Extract the [x, y] coordinate from the center of the cell holding the provided text.  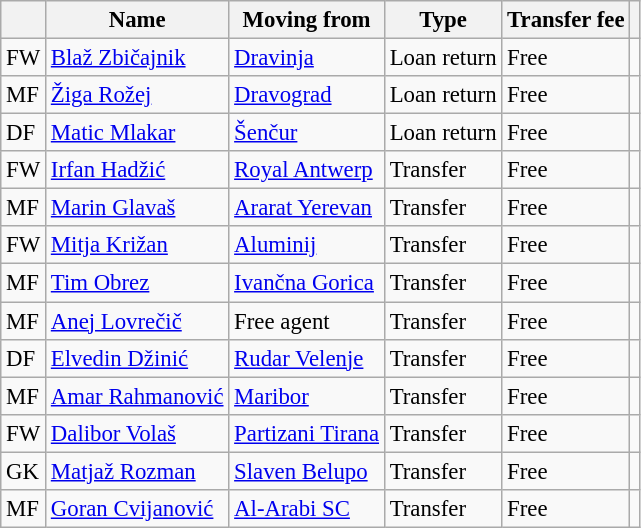
Free agent [307, 321]
Žiga Rožej [138, 95]
Irfan Hadžić [138, 170]
Amar Rahmanović [138, 396]
Ivančna Gorica [307, 283]
Slaven Belupo [307, 471]
Matjaž Rozman [138, 471]
Dravinja [307, 58]
GK [24, 471]
Dravograd [307, 95]
Maribor [307, 396]
Marin Glavaš [138, 208]
Rudar Velenje [307, 358]
Dalibor Volaš [138, 433]
Royal Antwerp [307, 170]
Aluminij [307, 245]
Elvedin Džinić [138, 358]
Matic Mlakar [138, 133]
Partizani Tirana [307, 433]
Blaž Zbičajnik [138, 58]
Tim Obrez [138, 283]
Ararat Yerevan [307, 208]
Anej Lovrečič [138, 321]
Šenčur [307, 133]
Moving from [307, 20]
Transfer fee [566, 20]
Al-Arabi SC [307, 509]
Mitja Križan [138, 245]
Name [138, 20]
Type [442, 20]
Goran Cvijanović [138, 509]
